Pinpoint the cell where the given text exists, returning its (X, Y) midpoint coordinate. 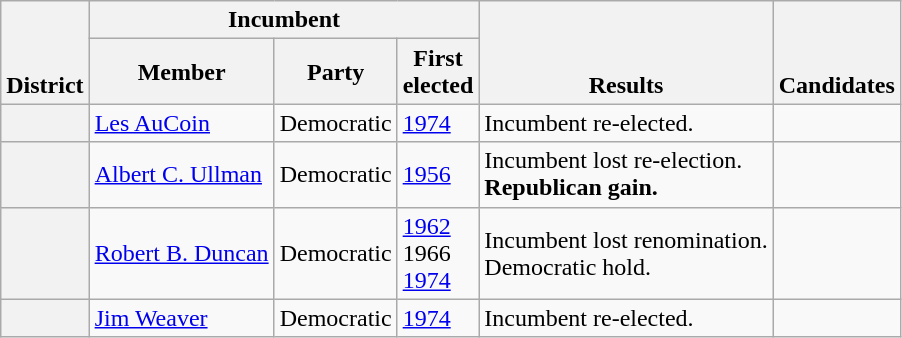
Member (182, 72)
1956 (438, 174)
Les AuCoin (182, 123)
Robert B. Duncan (182, 253)
Party (336, 72)
Firstelected (438, 72)
District (45, 52)
Incumbent (284, 20)
Jim Weaver (182, 318)
Results (626, 52)
Candidates (836, 52)
19621966 1974 (438, 253)
Albert C. Ullman (182, 174)
Incumbent lost renomination.Democratic hold. (626, 253)
Incumbent lost re-election.Republican gain. (626, 174)
